From the cell containing the given text, extract its center point as [x, y] coordinate. 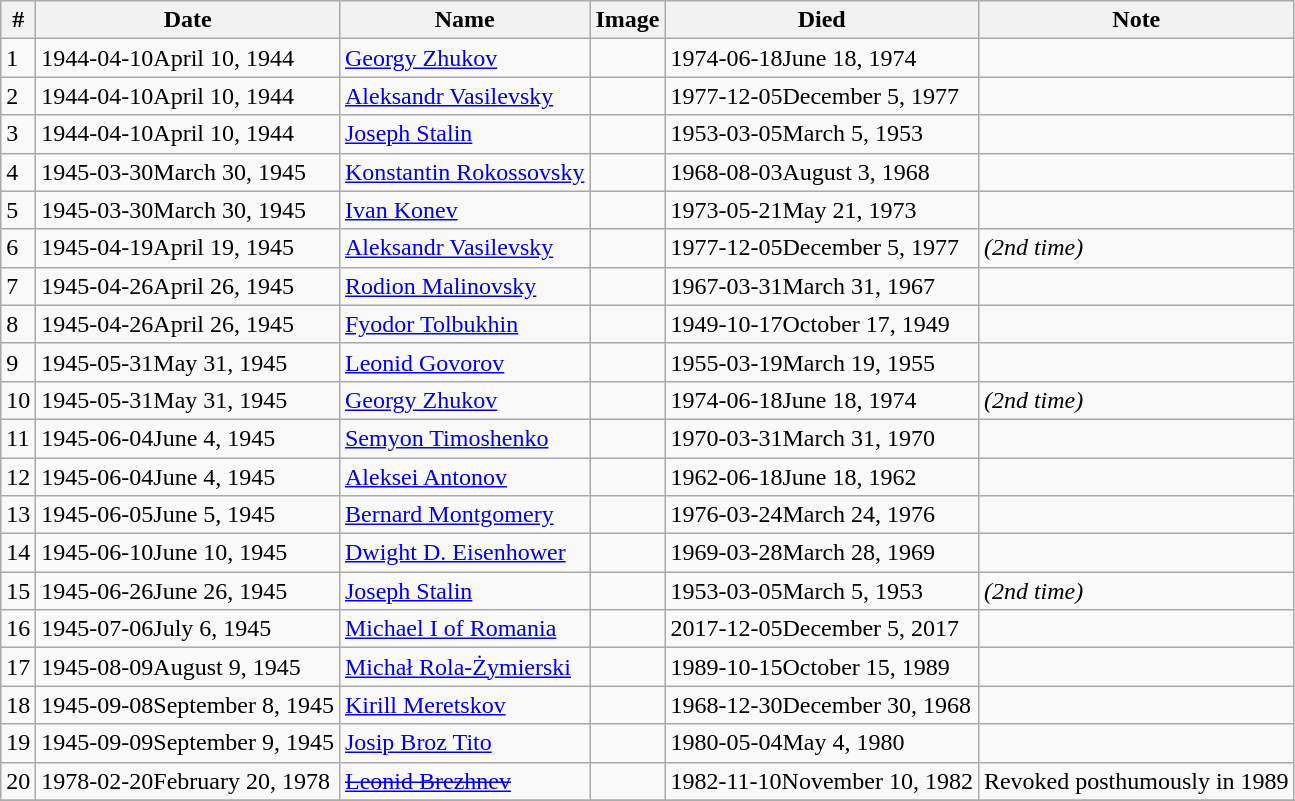
1969-03-28March 28, 1969 [822, 553]
9 [18, 362]
15 [18, 591]
Revoked posthumously in 1989 [1136, 781]
Date [188, 20]
19 [18, 743]
13 [18, 515]
1968-12-30December 30, 1968 [822, 705]
16 [18, 629]
4 [18, 172]
1945-09-08September 8, 1945 [188, 705]
10 [18, 400]
1968-08-03August 3, 1968 [822, 172]
1978-02-20February 20, 1978 [188, 781]
1945-09-09September 9, 1945 [188, 743]
Rodion Malinovsky [464, 286]
1 [18, 58]
Fyodor Tolbukhin [464, 324]
Leonid Brezhnev [464, 781]
1945-06-10June 10, 1945 [188, 553]
Aleksei Antonov [464, 477]
2 [18, 96]
1945-06-05June 5, 1945 [188, 515]
1982-11-10November 10, 1982 [822, 781]
Semyon Timoshenko [464, 438]
Died [822, 20]
6 [18, 248]
Michał Rola-Żymierski [464, 667]
Ivan Konev [464, 210]
1949-10-17October 17, 1949 [822, 324]
1945-06-26June 26, 1945 [188, 591]
18 [18, 705]
1945-08-09August 9, 1945 [188, 667]
Kirill Meretskov [464, 705]
1945-07-06July 6, 1945 [188, 629]
1980-05-04May 4, 1980 [822, 743]
Note [1136, 20]
20 [18, 781]
1962-06-18June 18, 1962 [822, 477]
1970-03-31March 31, 1970 [822, 438]
12 [18, 477]
17 [18, 667]
2017-12-05December 5, 2017 [822, 629]
Josip Broz Tito [464, 743]
Leonid Govorov [464, 362]
1967-03-31March 31, 1967 [822, 286]
3 [18, 134]
1976-03-24March 24, 1976 [822, 515]
14 [18, 553]
Image [628, 20]
Michael I of Romania [464, 629]
11 [18, 438]
1973-05-21May 21, 1973 [822, 210]
# [18, 20]
7 [18, 286]
Name [464, 20]
Konstantin Rokossovsky [464, 172]
1945-04-19April 19, 1945 [188, 248]
5 [18, 210]
1955-03-19March 19, 1955 [822, 362]
Dwight D. Eisenhower [464, 553]
8 [18, 324]
Bernard Montgomery [464, 515]
1989-10-15October 15, 1989 [822, 667]
